Extract the [x, y] coordinate from the center of the cell holding the provided text.  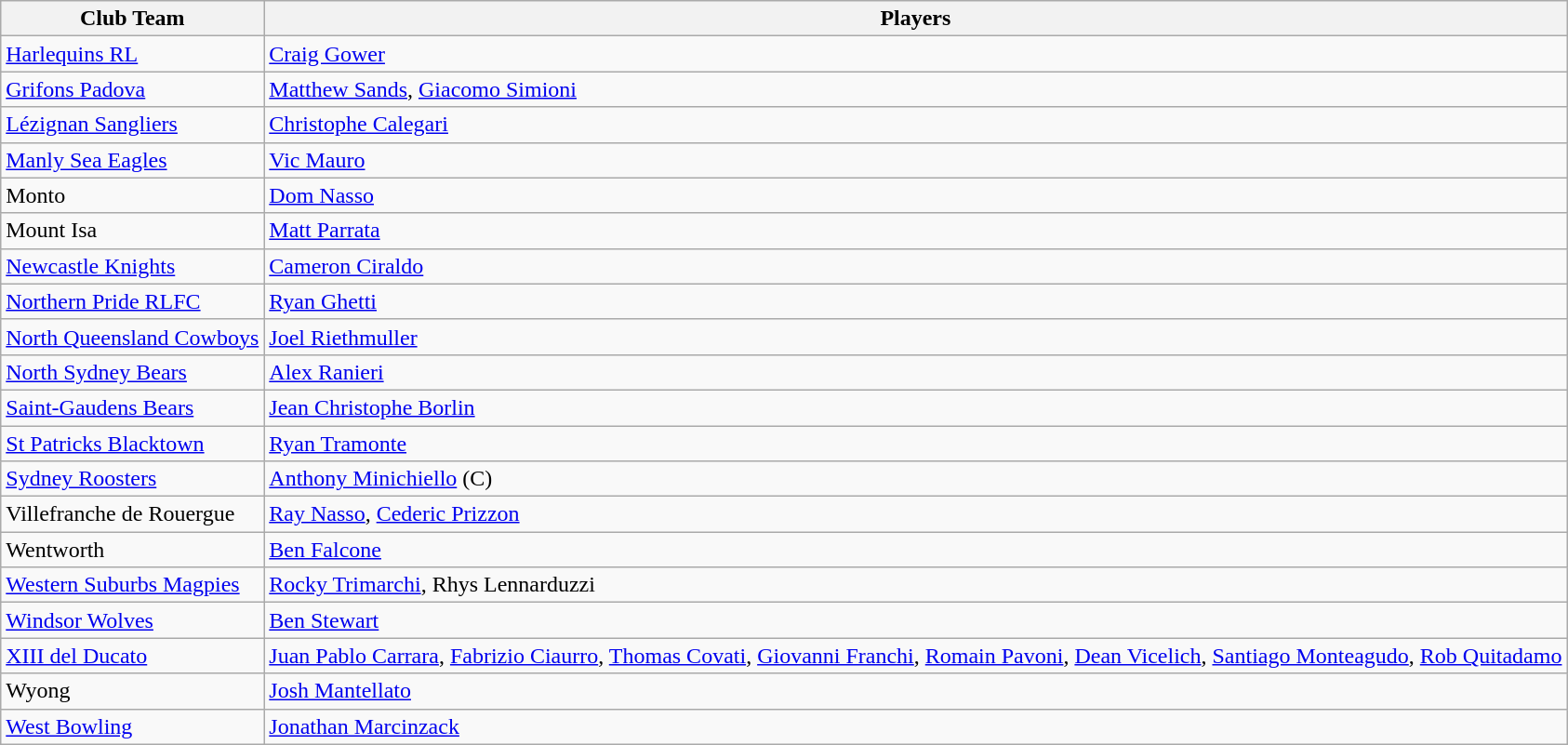
Christophe Calegari [915, 125]
Ben Stewart [915, 620]
North Queensland Cowboys [132, 337]
Ryan Tramonte [915, 444]
Western Suburbs Magpies [132, 585]
Wyong [132, 691]
Ryan Ghetti [915, 301]
Windsor Wolves [132, 620]
North Sydney Bears [132, 372]
Vic Mauro [915, 160]
Villefranche de Rouergue [132, 514]
Saint-Gaudens Bears [132, 407]
Grifons Padova [132, 89]
Anthony Minichiello (C) [915, 479]
Ben Falcone [915, 550]
Ray Nasso, Cederic Prizzon [915, 514]
Josh Mantellato [915, 691]
Newcastle Knights [132, 266]
Monto [132, 195]
Matthew Sands, Giacomo Simioni [915, 89]
St Patricks Blacktown [132, 444]
Matt Parrata [915, 231]
Joel Riethmuller [915, 337]
Sydney Roosters [132, 479]
Rocky Trimarchi, Rhys Lennarduzzi [915, 585]
Lézignan Sangliers [132, 125]
XIII del Ducato [132, 656]
Players [915, 19]
Cameron Ciraldo [915, 266]
Manly Sea Eagles [132, 160]
Alex Ranieri [915, 372]
Northern Pride RLFC [132, 301]
West Bowling [132, 726]
Mount Isa [132, 231]
Dom Nasso [915, 195]
Club Team [132, 19]
Juan Pablo Carrara, Fabrizio Ciaurro, Thomas Covati, Giovanni Franchi, Romain Pavoni, Dean Vicelich, Santiago Monteagudo, Rob Quitadamo [915, 656]
Harlequins RL [132, 54]
Jean Christophe Borlin [915, 407]
Wentworth [132, 550]
Craig Gower [915, 54]
Jonathan Marcinzack [915, 726]
